Return the (x, y) coordinate for the center point of the cell that contains the specified text.  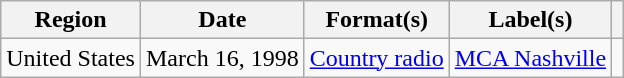
Label(s) (530, 20)
Region (71, 20)
Format(s) (376, 20)
MCA Nashville (530, 58)
Date (222, 20)
United States (71, 58)
March 16, 1998 (222, 58)
Country radio (376, 58)
